For the text-containing cell, return its midpoint in [X, Y] coordinate format. 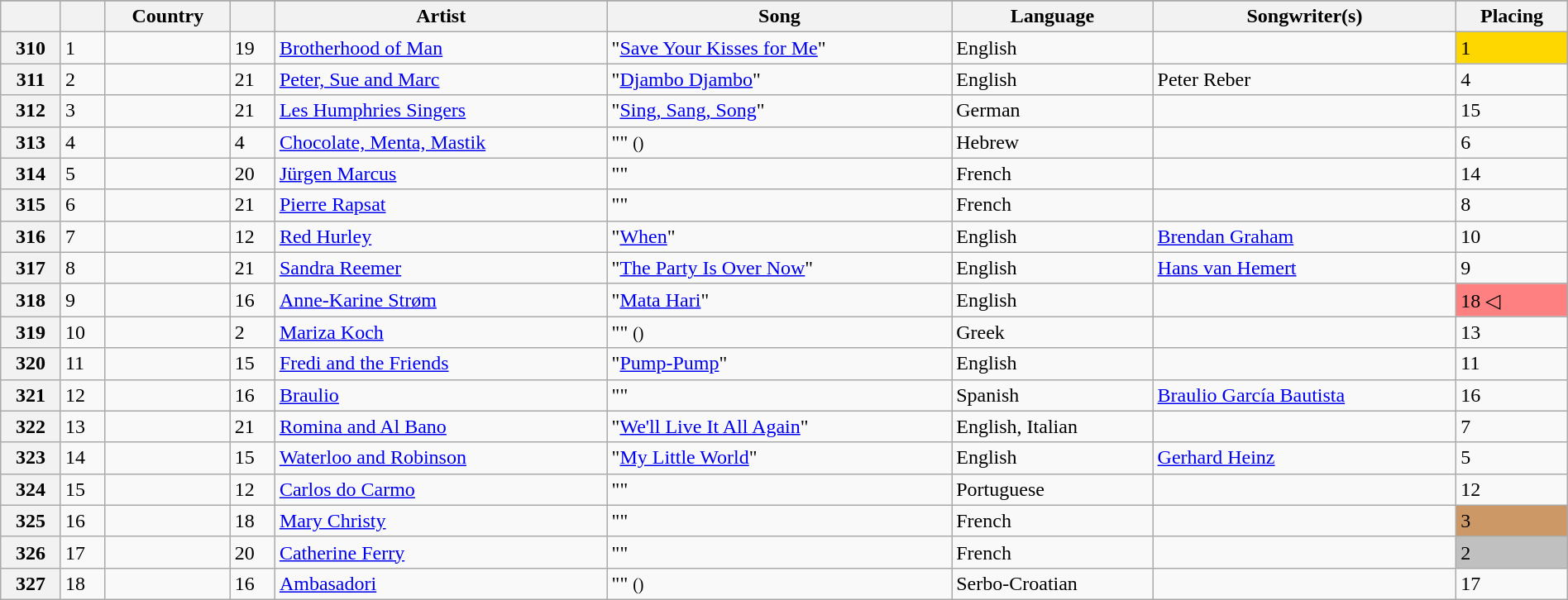
Language [1052, 17]
Ambasadori [441, 583]
Chocolate, Menta, Mastik [441, 142]
Song [779, 17]
311 [31, 79]
Mary Christy [441, 521]
312 [31, 111]
Portuguese [1052, 489]
German [1052, 111]
Placing [1512, 17]
314 [31, 174]
323 [31, 458]
Hebrew [1052, 142]
313 [31, 142]
"Pump-Pump" [779, 364]
Braulio García Bautista [1305, 395]
318 [31, 300]
Carlos do Carmo [441, 489]
Brotherhood of Man [441, 48]
"We'll Live It All Again" [779, 426]
Spanish [1052, 395]
319 [31, 332]
327 [31, 583]
"Djambo Djambo" [779, 79]
Serbo-Croatian [1052, 583]
18 ◁ [1512, 300]
326 [31, 552]
320 [31, 364]
Romina and Al Bano [441, 426]
Greek [1052, 332]
"Sing, Sang, Song" [779, 111]
Artist [441, 17]
322 [31, 426]
Hans van Hemert [1305, 268]
Jürgen Marcus [441, 174]
Les Humphries Singers [441, 111]
325 [31, 521]
Mariza Koch [441, 332]
Songwriter(s) [1305, 17]
317 [31, 268]
"Mata Hari" [779, 300]
Peter, Sue and Marc [441, 79]
310 [31, 48]
Country [167, 17]
19 [252, 48]
"The Party Is Over Now" [779, 268]
English, Italian [1052, 426]
Sandra Reemer [441, 268]
321 [31, 395]
315 [31, 205]
Waterloo and Robinson [441, 458]
"When" [779, 236]
Peter Reber [1305, 79]
Fredi and the Friends [441, 364]
Gerhard Heinz [1305, 458]
"Save Your Kisses for Me" [779, 48]
Brendan Graham [1305, 236]
Anne-Karine Strøm [441, 300]
316 [31, 236]
Pierre Rapsat [441, 205]
324 [31, 489]
Catherine Ferry [441, 552]
Red Hurley [441, 236]
Braulio [441, 395]
"My Little World" [779, 458]
